Output the [X, Y] coordinate of the center of the cell containing the given text.  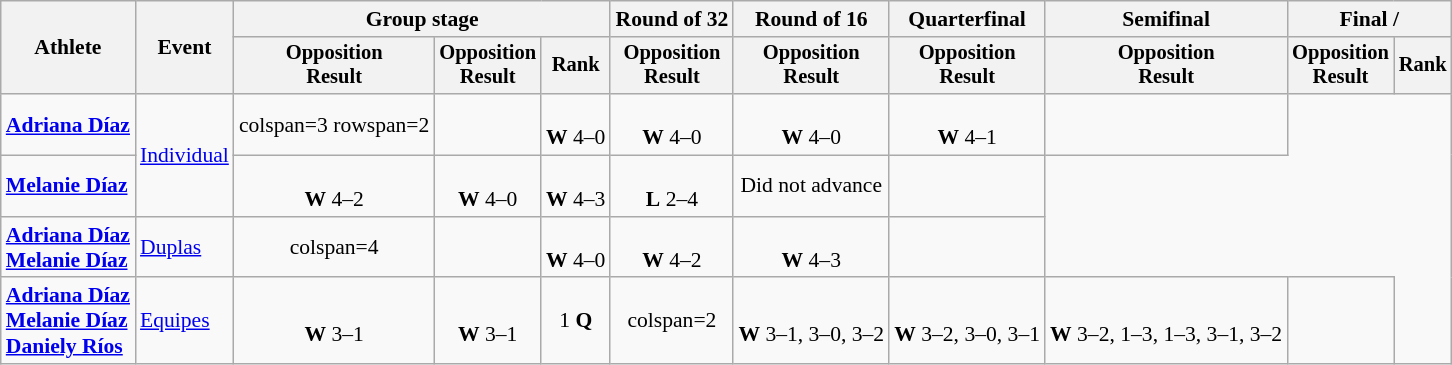
Athlete [68, 48]
Equipes [184, 322]
Quarterfinal [967, 19]
W 3–2, 1–3, 1–3, 3–1, 3–2 [1166, 322]
W 4–1 [967, 124]
Adriana DíazMelanie DíazDaniely Ríos [68, 322]
Round of 32 [672, 19]
Individual [184, 155]
W 3–1, 3–0, 3–2 [811, 322]
L 2–4 [672, 186]
Semifinal [1166, 19]
colspan=2 [672, 322]
Group stage [422, 19]
colspan=4 [334, 248]
Adriana Díaz [68, 124]
Duplas [184, 248]
Event [184, 48]
Final / [1369, 19]
W 3–2, 3–0, 3–1 [967, 322]
colspan=3 rowspan=2 [334, 124]
Melanie Díaz [68, 186]
Did not advance [811, 186]
Round of 16 [811, 19]
Adriana DíazMelanie Díaz [68, 248]
1 Q [576, 322]
